Scan for the cell matching the given text and deliver its (X, Y) coordinate at center. 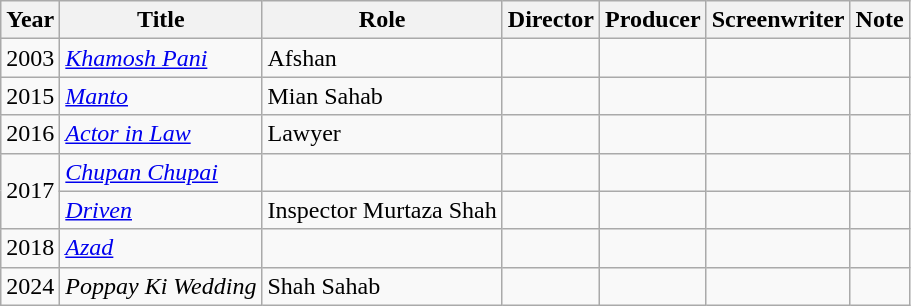
Year (30, 20)
Role (382, 20)
Actor in Law (161, 134)
Screenwriter (778, 20)
2015 (30, 96)
Khamosh Pani (161, 58)
Mian Sahab (382, 96)
Chupan Chupai (161, 172)
Azad (161, 248)
2024 (30, 286)
Manto (161, 96)
Lawyer (382, 134)
Inspector Murtaza Shah (382, 210)
Title (161, 20)
Note (880, 20)
2003 (30, 58)
Afshan (382, 58)
Director (550, 20)
Shah Sahab (382, 286)
Driven (161, 210)
2018 (30, 248)
2016 (30, 134)
Producer (654, 20)
Poppay Ki Wedding (161, 286)
2017 (30, 191)
